Determine the (X, Y) coordinate at the center of the cell enclosing the given text.  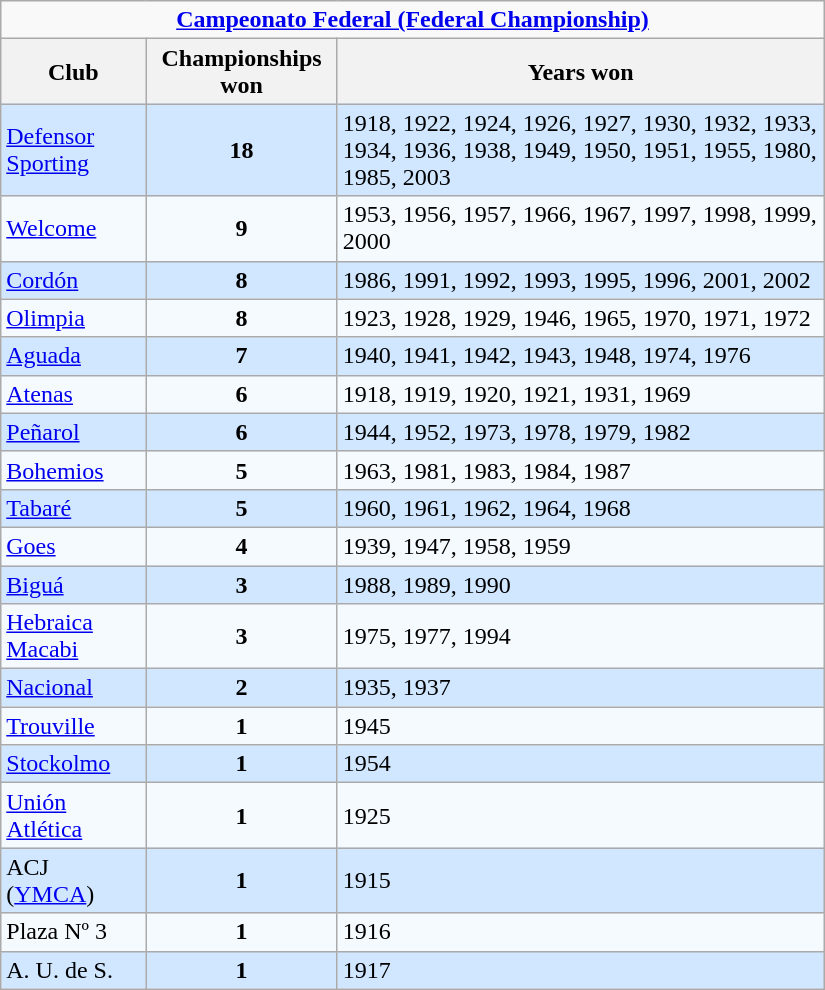
1916 (580, 932)
Peñarol (74, 432)
18 (242, 150)
Welcome (74, 228)
Plaza Nº 3 (74, 932)
1917 (580, 970)
Trouville (74, 726)
1915 (580, 880)
Tabaré (74, 508)
1923, 1928, 1929, 1946, 1965, 1970, 1971, 1972 (580, 318)
1986, 1991, 1992, 1993, 1995, 1996, 2001, 2002 (580, 280)
Cordón (74, 280)
Atenas (74, 394)
Club (74, 72)
1925 (580, 816)
Aguada (74, 356)
Bohemios (74, 470)
ACJ (YMCA) (74, 880)
1960, 1961, 1962, 1964, 1968 (580, 508)
Nacional (74, 688)
A. U. de S. (74, 970)
Unión Atlética (74, 816)
Biguá (74, 585)
1939, 1947, 1958, 1959 (580, 546)
Defensor Sporting (74, 150)
Stockolmo (74, 764)
1975, 1977, 1994 (580, 636)
1918, 1922, 1924, 1926, 1927, 1930, 1932, 1933, 1934, 1936, 1938, 1949, 1950, 1951, 1955, 1980, 1985, 2003 (580, 150)
Goes (74, 546)
Olimpia (74, 318)
1945 (580, 726)
1940, 1941, 1942, 1943, 1948, 1974, 1976 (580, 356)
1963, 1981, 1983, 1984, 1987 (580, 470)
Campeonato Federal (Federal Championship) (413, 20)
1935, 1937 (580, 688)
2 (242, 688)
1944, 1952, 1973, 1978, 1979, 1982 (580, 432)
9 (242, 228)
1988, 1989, 1990 (580, 585)
1953, 1956, 1957, 1966, 1967, 1997, 1998, 1999, 2000 (580, 228)
Championships won (242, 72)
Hebraica Macabi (74, 636)
1954 (580, 764)
7 (242, 356)
1918, 1919, 1920, 1921, 1931, 1969 (580, 394)
4 (242, 546)
Years won (580, 72)
